Identify which cell holds the provided text, then report its (X, Y) central coordinate. 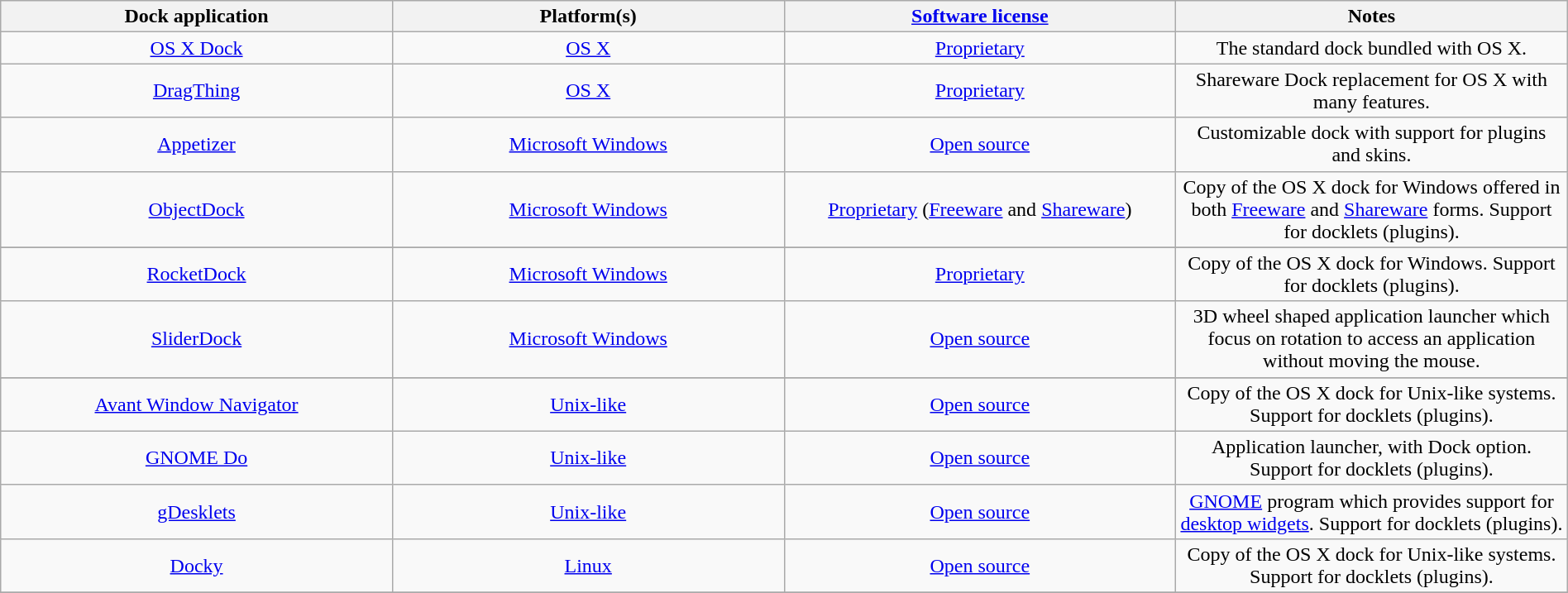
GNOME program which provides support for desktop widgets. Support for docklets (plugins). (1372, 511)
DragThing (197, 91)
Platform(s) (588, 17)
Shareware Dock replacement for OS X with many features. (1372, 91)
The standard dock bundled with OS X. (1372, 48)
Appetizer (197, 144)
Docky (197, 566)
Linux (588, 566)
Copy of the OS X dock for Windows offered in both Freeware and Shareware forms. Support for docklets (plugins). (1372, 209)
Copy of the OS X dock for Windows. Support for docklets (plugins). (1372, 275)
GNOME Do (197, 458)
Avant Window Navigator (197, 404)
RocketDock (197, 275)
Dock application (197, 17)
OS X Dock (197, 48)
Software license (980, 17)
ObjectDock (197, 209)
gDesklets (197, 511)
Proprietary (Freeware and Shareware) (980, 209)
3D wheel shaped application launcher which focus on rotation to access an application without moving the mouse. (1372, 339)
Application launcher, with Dock option. Support for docklets (plugins). (1372, 458)
SliderDock (197, 339)
Customizable dock with support for plugins and skins. (1372, 144)
Notes (1372, 17)
